Output the [x, y] coordinate of the center of the cell containing the given text.  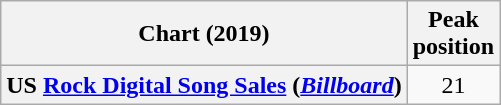
21 [453, 85]
Chart (2019) [204, 34]
Peakposition [453, 34]
US Rock Digital Song Sales (Billboard) [204, 85]
